Scan for the cell matching the given text and deliver its [X, Y] coordinate at center. 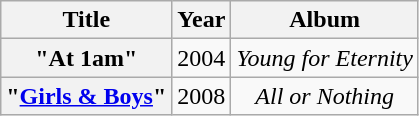
Year [202, 20]
All or Nothing [325, 96]
"Girls & Boys" [86, 96]
Young for Eternity [325, 58]
Album [325, 20]
"At 1am" [86, 58]
Title [86, 20]
2008 [202, 96]
2004 [202, 58]
